For the text-containing cell, return its midpoint in [x, y] coordinate format. 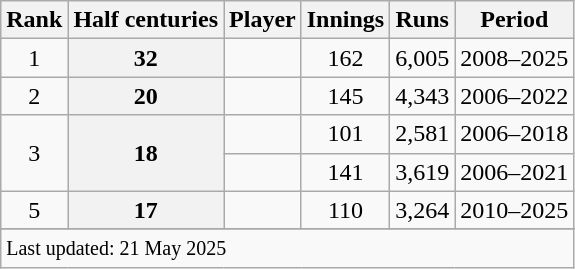
2006–2022 [514, 96]
2010–2025 [514, 210]
Player [263, 20]
2006–2021 [514, 172]
Rank [34, 20]
18 [146, 153]
6,005 [422, 58]
2 [34, 96]
Runs [422, 20]
3 [34, 153]
Innings [345, 20]
32 [146, 58]
101 [345, 134]
Last updated: 21 May 2025 [288, 248]
1 [34, 58]
20 [146, 96]
162 [345, 58]
3,619 [422, 172]
141 [345, 172]
110 [345, 210]
3,264 [422, 210]
4,343 [422, 96]
Half centuries [146, 20]
Period [514, 20]
2,581 [422, 134]
2008–2025 [514, 58]
17 [146, 210]
5 [34, 210]
2006–2018 [514, 134]
145 [345, 96]
